Capture the cell that displays the provided text and extract its (x, y) central coordinate. 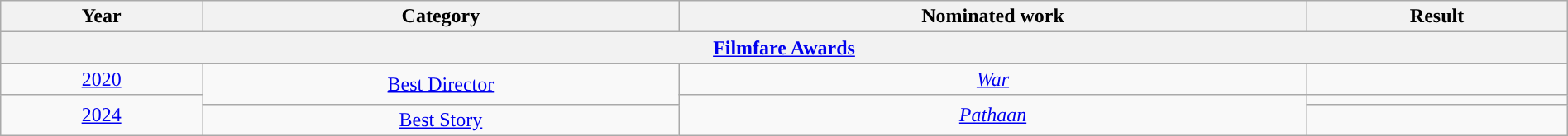
Nominated work (992, 16)
Year (102, 16)
War (992, 79)
Best Director (442, 84)
Best Story (442, 120)
Result (1437, 16)
2024 (102, 115)
Pathaan (992, 115)
2020 (102, 79)
Category (442, 16)
Filmfare Awards (784, 48)
